Pinpoint the cell where the given text exists, returning its [x, y] midpoint coordinate. 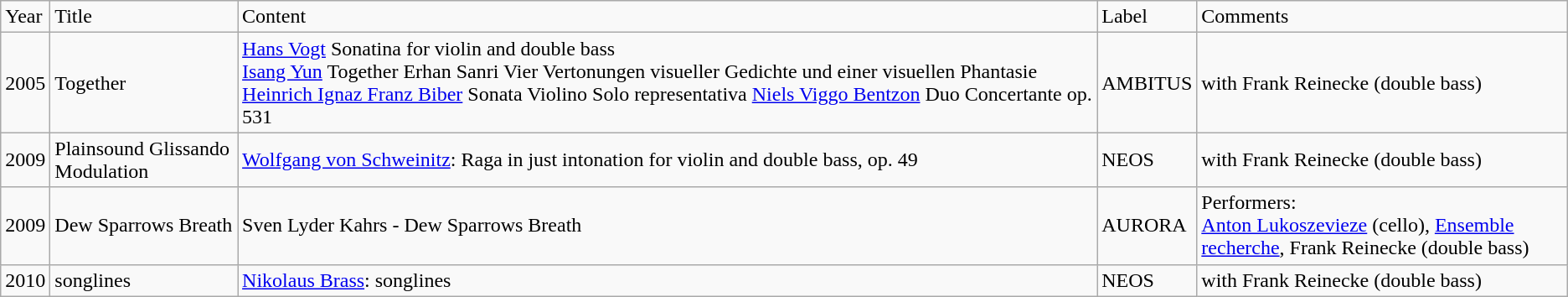
Wolfgang von Schweinitz: Raga in just intonation for violin and double bass, op. 49 [668, 159]
2010 [25, 280]
Content [668, 17]
AMBITUS [1148, 82]
songlines [144, 280]
Plainsound Glissando Modulation [144, 159]
Dew Sparrows Breath [144, 226]
Comments [1382, 17]
Performers:Anton Lukoszevieze (cello), Ensemble recherche, Frank Reinecke (double bass) [1382, 226]
2005 [25, 82]
Title [144, 17]
AURORA [1148, 226]
Sven Lyder Kahrs - Dew Sparrows Breath [668, 226]
Year [25, 17]
Label [1148, 17]
Nikolaus Brass: songlines [668, 280]
Together [144, 82]
